Provide the [x, y] coordinate of the cell's center where the given text is located.  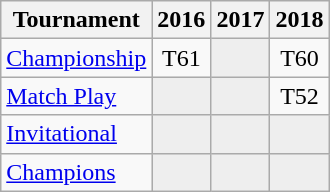
Championship [76, 58]
Invitational [76, 134]
Match Play [76, 96]
Champions [76, 172]
2016 [182, 20]
T52 [300, 96]
Tournament [76, 20]
2018 [300, 20]
2017 [240, 20]
T61 [182, 58]
T60 [300, 58]
